Search for the cell housing the specified text and yield its [x, y] center coordinate. 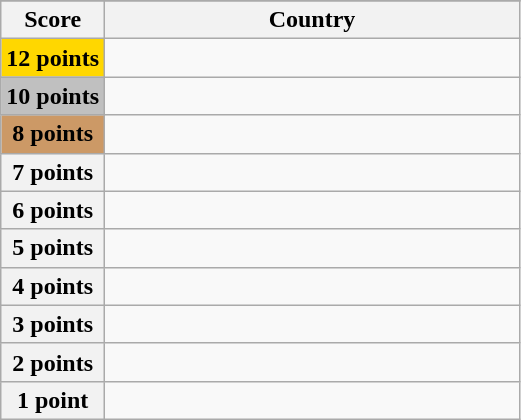
12 points [53, 58]
3 points [53, 324]
Score [53, 20]
8 points [53, 134]
10 points [53, 96]
7 points [53, 172]
6 points [53, 210]
5 points [53, 248]
2 points [53, 362]
Country [312, 20]
4 points [53, 286]
1 point [53, 400]
